Scan for the cell matching the given text and deliver its (X, Y) coordinate at center. 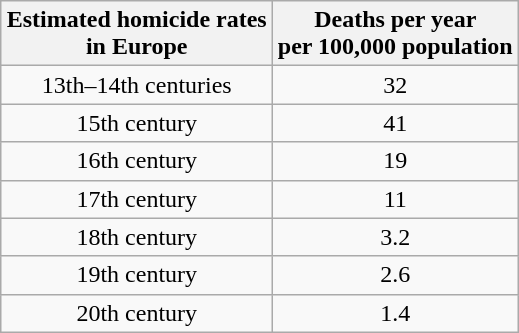
Estimated homicide ratesin Europe (136, 34)
20th century (136, 313)
13th–14th centuries (136, 85)
2.6 (395, 275)
11 (395, 199)
3.2 (395, 237)
18th century (136, 237)
17th century (136, 199)
32 (395, 85)
16th century (136, 161)
15th century (136, 123)
Deaths per yearper 100,000 population (395, 34)
1.4 (395, 313)
41 (395, 123)
19 (395, 161)
19th century (136, 275)
